Identify which cell holds the provided text, then report its [x, y] central coordinate. 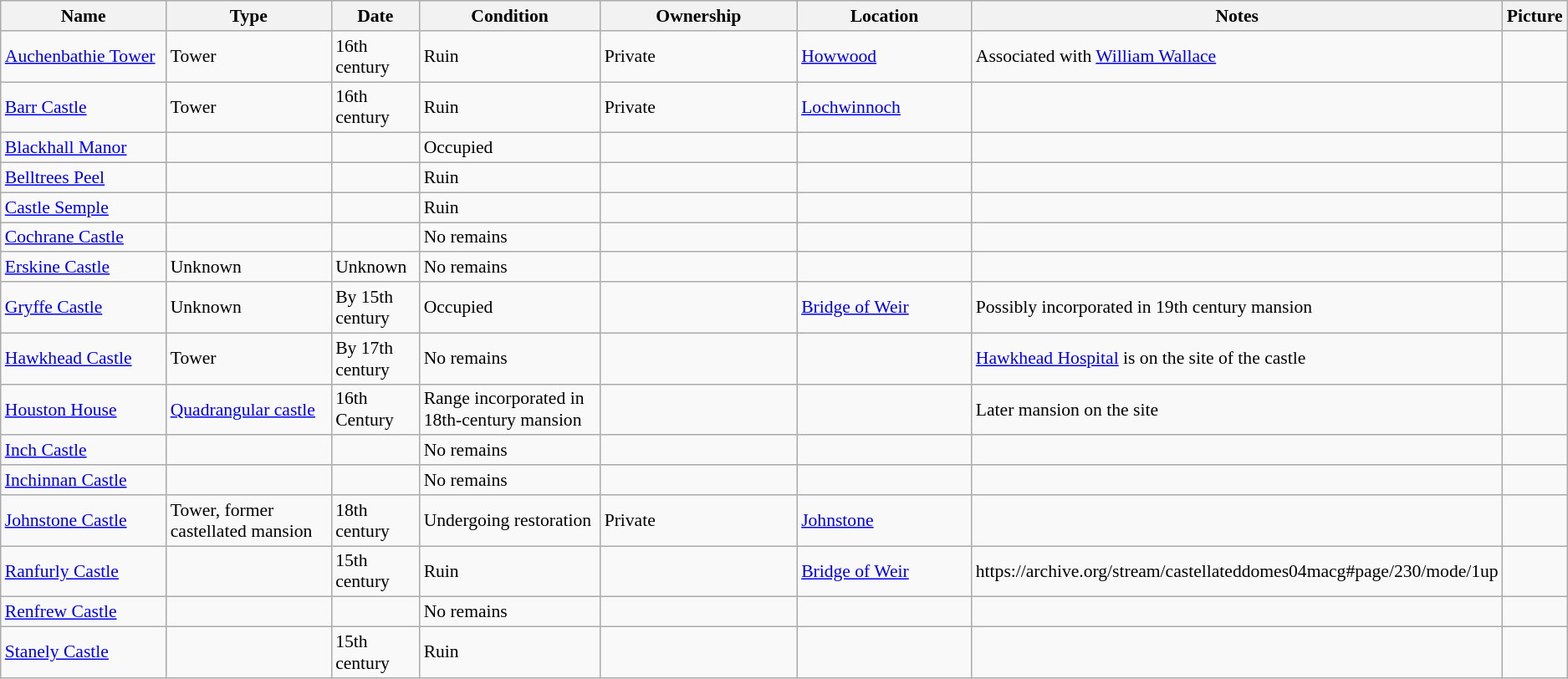
18th century [375, 520]
Location [885, 16]
Date [375, 16]
Inch Castle [84, 451]
Erskine Castle [84, 268]
By 15th century [375, 308]
Type [249, 16]
Associated with William Wallace [1238, 57]
Johnstone Castle [84, 520]
Barr Castle [84, 107]
Name [84, 16]
By 17th century [375, 358]
Stanely Castle [84, 652]
Belltrees Peel [84, 178]
Condition [510, 16]
Johnstone [885, 520]
Range incorporated in 18th-century mansion [510, 410]
Howwood [885, 57]
Castle Semple [84, 207]
Renfrew Castle [84, 612]
Inchinnan Castle [84, 480]
Lochwinnoch [885, 107]
Auchenbathie Tower [84, 57]
Cochrane Castle [84, 237]
Blackhall Manor [84, 148]
Picture [1535, 16]
https://archive.org/stream/castellateddomes04macg#page/230/mode/1up [1238, 572]
Possibly incorporated in 19th century mansion [1238, 308]
Hawkhead Hospital is on the site of the castle [1238, 358]
Notes [1238, 16]
16th Century [375, 410]
Gryffe Castle [84, 308]
Ranfurly Castle [84, 572]
Later mansion on the site [1238, 410]
Houston House [84, 410]
Ownership [699, 16]
Quadrangular castle [249, 410]
Hawkhead Castle [84, 358]
Tower, former castellated mansion [249, 520]
Undergoing restoration [510, 520]
